Scan for the cell matching the given text and deliver its (X, Y) coordinate at center. 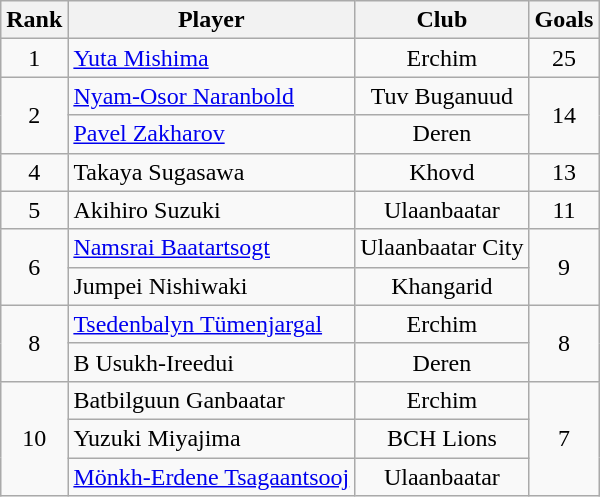
Tuv Buganuud (442, 96)
Tsedenbalyn Tümenjargal (212, 324)
Takaya Sugasawa (212, 172)
Nyam-Osor Naranbold (212, 96)
Rank (34, 20)
BCH Lions (442, 438)
Goals (564, 20)
Batbilguun Ganbaatar (212, 400)
2 (34, 115)
Khovd (442, 172)
6 (34, 267)
10 (34, 438)
B Usukh-Ireedui (212, 362)
13 (564, 172)
14 (564, 115)
1 (34, 58)
Namsrai Baatartsogt (212, 248)
Club (442, 20)
Mönkh-Erdene Tsagaantsooj (212, 477)
Akihiro Suzuki (212, 210)
5 (34, 210)
7 (564, 438)
Player (212, 20)
Yuzuki Miyajima (212, 438)
4 (34, 172)
9 (564, 267)
Jumpei Nishiwaki (212, 286)
Pavel Zakharov (212, 134)
Khangarid (442, 286)
11 (564, 210)
25 (564, 58)
Yuta Mishima (212, 58)
Ulaanbaatar City (442, 248)
